Identify which cell holds the provided text, then report its (x, y) central coordinate. 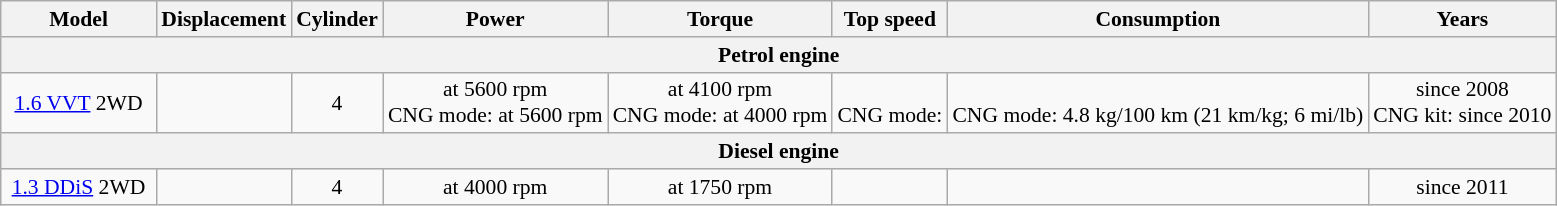
since 2008CNG kit: since 2010 (1462, 102)
Model (79, 19)
since 2011 (1462, 187)
Displacement (224, 19)
CNG mode: (890, 102)
Petrol engine (779, 55)
Diesel engine (779, 152)
Consumption (1158, 19)
1.3 DDiS 2WD (79, 187)
Torque (720, 19)
Cylinder (337, 19)
Power (496, 19)
Years (1462, 19)
Top speed (890, 19)
at 1750 rpm (720, 187)
at 4100 rpmCNG mode: at 4000 rpm (720, 102)
1.6 VVT 2WD (79, 102)
at 5600 rpmCNG mode: at 5600 rpm (496, 102)
at 4000 rpm (496, 187)
CNG mode: 4.8 kg/100 km (21 km/kg; 6 mi/lb) (1158, 102)
